Pinpoint the cell where the given text exists, returning its (X, Y) midpoint coordinate. 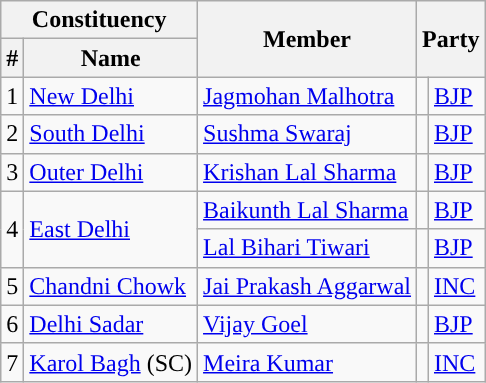
Delhi Sadar (111, 324)
Meira Kumar (308, 362)
3 (12, 172)
Jai Prakash Aggarwal (308, 286)
2 (12, 134)
Krishan Lal Sharma (308, 172)
5 (12, 286)
Jagmohan Malhotra (308, 96)
1 (12, 96)
# (12, 58)
Member (308, 39)
Lal Bihari Tiwari (308, 248)
Outer Delhi (111, 172)
7 (12, 362)
Chandni Chowk (111, 286)
Karol Bagh (SC) (111, 362)
East Delhi (111, 229)
Vijay Goel (308, 324)
6 (12, 324)
Constituency (100, 20)
Party (451, 39)
4 (12, 229)
South Delhi (111, 134)
Baikunth Lal Sharma (308, 210)
New Delhi (111, 96)
Sushma Swaraj (308, 134)
Name (111, 58)
